Extract the (x, y) coordinate from the center of the cell holding the provided text.  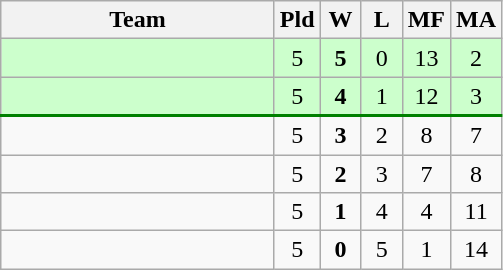
MA (476, 20)
Team (138, 20)
L (382, 20)
13 (426, 58)
MF (426, 20)
12 (426, 96)
W (340, 20)
14 (476, 250)
Pld (297, 20)
11 (476, 212)
